Determine the (X, Y) coordinate at the center of the cell enclosing the given text.  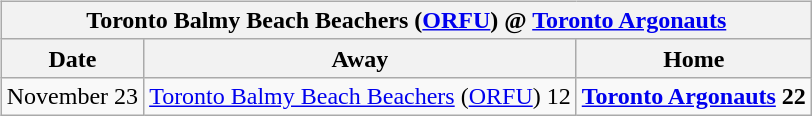
Date (72, 58)
Toronto Argonauts 22 (694, 96)
Toronto Balmy Beach Beachers (ORFU) 12 (360, 96)
November 23 (72, 96)
Toronto Balmy Beach Beachers (ORFU) @ Toronto Argonauts (406, 20)
Away (360, 58)
Home (694, 58)
